Provide the [X, Y] coordinate of the cell's center where the given text is located.  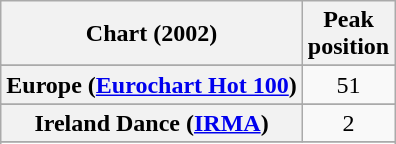
51 [348, 85]
2 [348, 123]
Chart (2002) [152, 34]
Ireland Dance (IRMA) [152, 123]
Peakposition [348, 34]
Europe (Eurochart Hot 100) [152, 85]
